Identify which cell holds the provided text, then report its (X, Y) central coordinate. 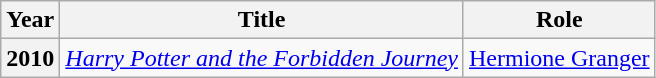
Harry Potter and the Forbidden Journey (262, 58)
2010 (30, 58)
Year (30, 20)
Role (559, 20)
Title (262, 20)
Hermione Granger (559, 58)
